Output the (X, Y) coordinate of the center of the cell containing the given text.  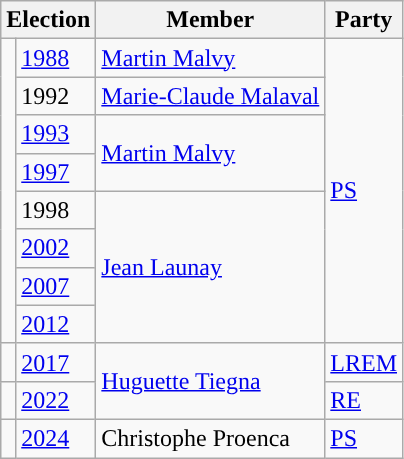
1993 (56, 134)
Jean Launay (210, 267)
2017 (56, 362)
2007 (56, 286)
2002 (56, 248)
2024 (56, 438)
LREM (364, 362)
Marie-Claude Malaval (210, 96)
2022 (56, 400)
Member (210, 20)
Huguette Tiegna (210, 381)
1997 (56, 172)
RE (364, 400)
1998 (56, 210)
1992 (56, 96)
Christophe Proenca (210, 438)
1988 (56, 58)
Party (364, 20)
Election (48, 20)
2012 (56, 324)
